Extract the [x, y] coordinate from the center of the cell holding the provided text.  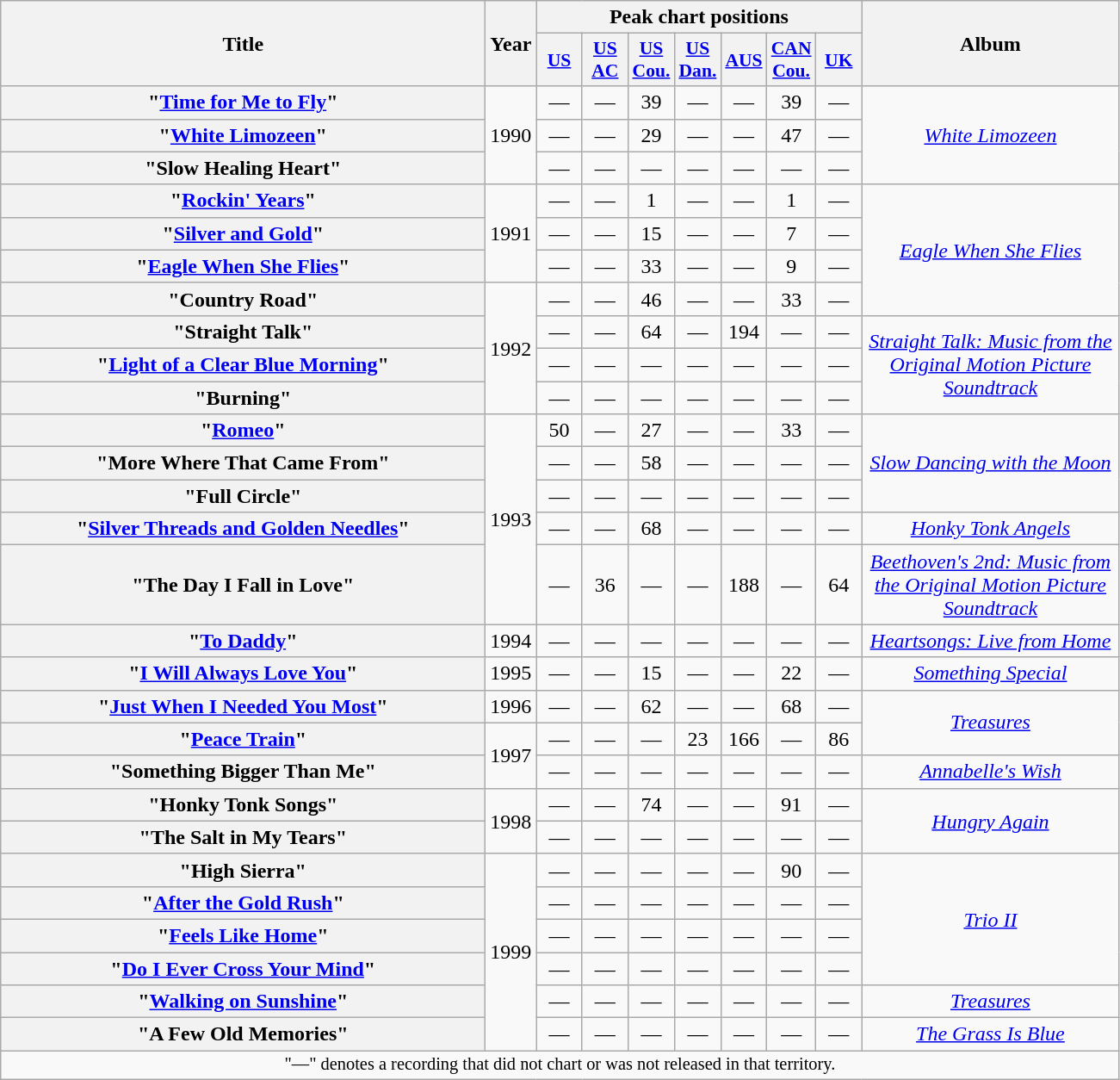
"Silver and Gold" [243, 233]
29 [652, 135]
Slow Dancing with the Moon [990, 463]
"Feels Like Home" [243, 935]
USDan. [697, 60]
"Peace Train" [243, 739]
23 [697, 739]
50 [560, 431]
Beethoven's 2nd: Music from the Original Motion Picture Soundtrack [990, 585]
Title [243, 43]
"Eagle When She Flies" [243, 266]
188 [744, 585]
"The Salt in My Tears" [243, 837]
Straight Talk: Music from the Original Motion Picture Soundtrack [990, 364]
Heartsongs: Live from Home [990, 641]
Annabelle's Wish [990, 772]
"Silver Threads and Golden Needles" [243, 529]
Honky Tonk Angels [990, 529]
"Light of a Clear Blue Morning" [243, 364]
1997 [511, 755]
91 [792, 804]
"I Will Always Love You" [243, 673]
166 [744, 739]
47 [792, 135]
"High Sierra" [243, 870]
62 [652, 706]
US [560, 60]
86 [838, 739]
"Burning" [243, 397]
1990 [511, 135]
"Time for Me to Fly" [243, 102]
"Straight Talk" [243, 332]
Album [990, 43]
"The Day I Fall in Love" [243, 585]
"Just When I Needed You Most" [243, 706]
27 [652, 431]
1992 [511, 348]
"Country Road" [243, 299]
CAN Cou. [792, 60]
Hungry Again [990, 821]
"Romeo" [243, 431]
7 [792, 233]
"Full Circle" [243, 496]
"Something Bigger Than Me" [243, 772]
58 [652, 463]
"To Daddy" [243, 641]
"—" denotes a recording that did not chart or was not released in that territory. [560, 1065]
1993 [511, 519]
1991 [511, 233]
USAC [604, 60]
22 [792, 673]
"Walking on Sunshine" [243, 1002]
"Do I Ever Cross Your Mind" [243, 969]
"Honky Tonk Songs" [243, 804]
"A Few Old Memories" [243, 1034]
Year [511, 43]
"Slow Healing Heart" [243, 168]
1999 [511, 952]
"After the Gold Rush" [243, 903]
White Limozeen [990, 135]
UK [838, 60]
1995 [511, 673]
46 [652, 299]
194 [744, 332]
1998 [511, 821]
The Grass Is Blue [990, 1034]
"White Limozeen" [243, 135]
Something Special [990, 673]
90 [792, 870]
36 [604, 585]
9 [792, 266]
74 [652, 804]
1996 [511, 706]
"More Where That Came From" [243, 463]
Peak chart positions [699, 17]
AUS [744, 60]
US Cou. [652, 60]
Eagle When She Flies [990, 250]
1994 [511, 641]
"Rockin' Years" [243, 201]
Trio II [990, 919]
